Extract the [X, Y] coordinate from the center of the cell holding the provided text.  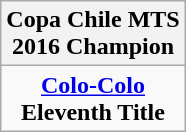
Copa Chile MTS2016 Champion [93, 34]
Colo-ColoEleventh Title [93, 98]
